Find where the given text appears and provide that cell's center as (x, y) coordinate. 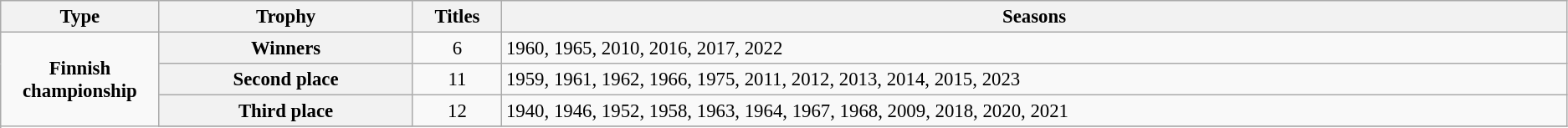
Titles (457, 17)
Third place (286, 111)
1959, 1961, 1962, 1966, 1975, 2011, 2012, 2013, 2014, 2015, 2023 (1034, 79)
12 (457, 111)
Seasons (1034, 17)
Type (80, 17)
1960, 1965, 2010, 2016, 2017, 2022 (1034, 49)
1940, 1946, 1952, 1958, 1963, 1964, 1967, 1968, 2009, 2018, 2020, 2021 (1034, 111)
6 (457, 49)
Finnish championship (80, 80)
Winners (286, 49)
Second place (286, 79)
Trophy (286, 17)
11 (457, 79)
